Scan for the cell matching the given text and deliver its [X, Y] coordinate at center. 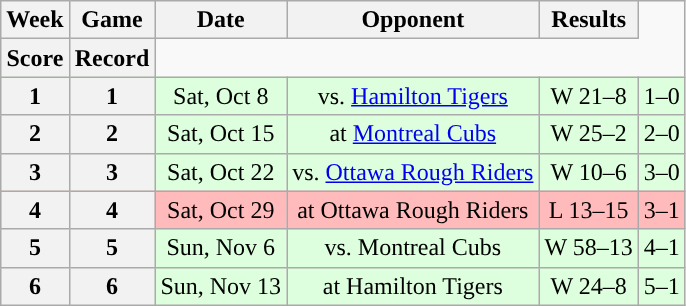
Sat, Oct 8 [221, 96]
at Montreal Cubs [413, 134]
5–1 [662, 286]
W 24–8 [588, 286]
Sun, Nov 13 [221, 286]
Sat, Oct 29 [221, 210]
at Hamilton Tigers [413, 286]
Sun, Nov 6 [221, 248]
Date [221, 20]
Results [588, 20]
vs. Ottawa Rough Riders [413, 172]
W 25–2 [588, 134]
1–0 [662, 96]
4–1 [662, 248]
L 13–15 [588, 210]
W 58–13 [588, 248]
3–1 [662, 210]
3–0 [662, 172]
W 21–8 [588, 96]
Score [35, 58]
Sat, Oct 22 [221, 172]
vs. Hamilton Tigers [413, 96]
Opponent [413, 20]
vs. Montreal Cubs [413, 248]
2–0 [662, 134]
Record [112, 58]
Week [35, 20]
Sat, Oct 15 [221, 134]
at Ottawa Rough Riders [413, 210]
Game [112, 20]
W 10–6 [588, 172]
